Provide the [x, y] coordinate of the cell's center where the given text is located.  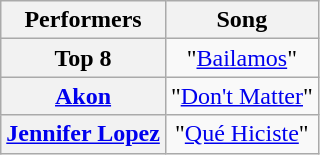
"Bailamos" [242, 58]
"Don't Matter" [242, 96]
Jennifer Lopez [84, 134]
Top 8 [84, 58]
Song [242, 20]
"Qué Hiciste" [242, 134]
Performers [84, 20]
Akon [84, 96]
